From the cell containing the given text, extract its center point as (X, Y) coordinate. 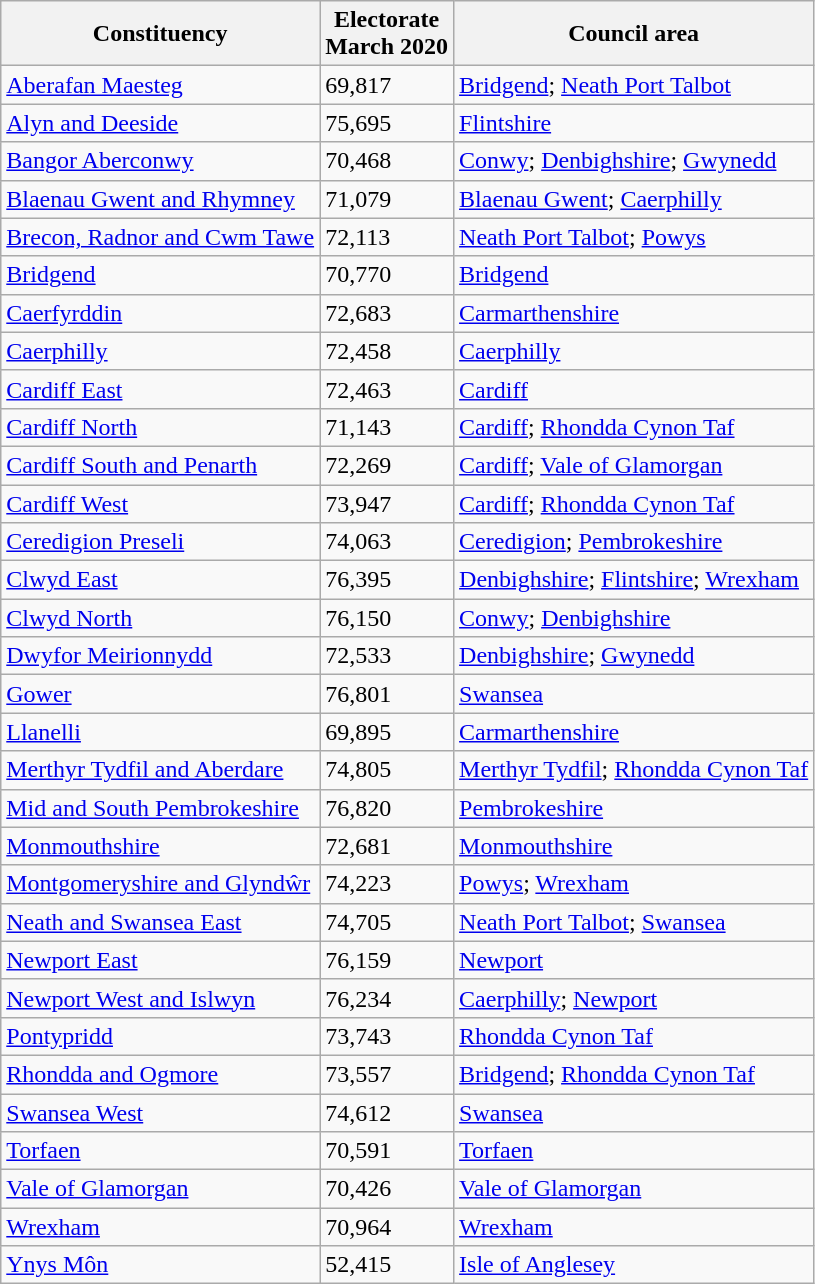
74,612 (387, 1113)
ElectorateMarch 2020 (387, 34)
Ceredigion Preseli (160, 542)
Alyn and Deeside (160, 123)
70,468 (387, 161)
Rhondda and Ogmore (160, 1074)
Denbighshire; Gwynedd (634, 656)
Caerfyrddin (160, 313)
Merthyr Tydfil and Aberdare (160, 770)
72,681 (387, 846)
Ynys Môn (160, 1265)
Blaenau Gwent and Rhymney (160, 199)
52,415 (387, 1265)
Isle of Anglesey (634, 1265)
Pontypridd (160, 1036)
75,695 (387, 123)
76,820 (387, 808)
74,223 (387, 884)
Newport East (160, 960)
Cardiff; Vale of Glamorgan (634, 465)
74,805 (387, 770)
Caerphilly; Newport (634, 998)
70,770 (387, 275)
72,683 (387, 313)
Gower (160, 694)
Swansea West (160, 1113)
76,801 (387, 694)
Ceredigion; Pembrokeshire (634, 542)
Cardiff (634, 389)
76,150 (387, 618)
73,557 (387, 1074)
72,269 (387, 465)
73,743 (387, 1036)
Bridgend; Neath Port Talbot (634, 85)
Mid and South Pembrokeshire (160, 808)
Council area (634, 34)
Neath and Swansea East (160, 922)
71,143 (387, 427)
Pembrokeshire (634, 808)
70,964 (387, 1227)
Clwyd East (160, 580)
76,234 (387, 998)
72,458 (387, 351)
Newport West and Islwyn (160, 998)
72,463 (387, 389)
72,113 (387, 237)
76,395 (387, 580)
Bangor Aberconwy (160, 161)
Newport (634, 960)
Conwy; Denbighshire (634, 618)
72,533 (387, 656)
69,895 (387, 732)
74,063 (387, 542)
Powys; Wrexham (634, 884)
73,947 (387, 503)
Aberafan Maesteg (160, 85)
Rhondda Cynon Taf (634, 1036)
Conwy; Denbighshire; Gwynedd (634, 161)
Clwyd North (160, 618)
Bridgend; Rhondda Cynon Taf (634, 1074)
70,426 (387, 1189)
Merthyr Tydfil; Rhondda Cynon Taf (634, 770)
71,079 (387, 199)
Blaenau Gwent; Caerphilly (634, 199)
Dwyfor Meirionnydd (160, 656)
Cardiff West (160, 503)
Constituency (160, 34)
Flintshire (634, 123)
70,591 (387, 1151)
Denbighshire; Flintshire; Wrexham (634, 580)
74,705 (387, 922)
Montgomeryshire and Glyndŵr (160, 884)
Neath Port Talbot; Swansea (634, 922)
Cardiff East (160, 389)
Llanelli (160, 732)
Cardiff North (160, 427)
69,817 (387, 85)
Neath Port Talbot; Powys (634, 237)
Cardiff South and Penarth (160, 465)
76,159 (387, 960)
Brecon, Radnor and Cwm Tawe (160, 237)
